Find where the given text appears and provide that cell's center as [x, y] coordinate. 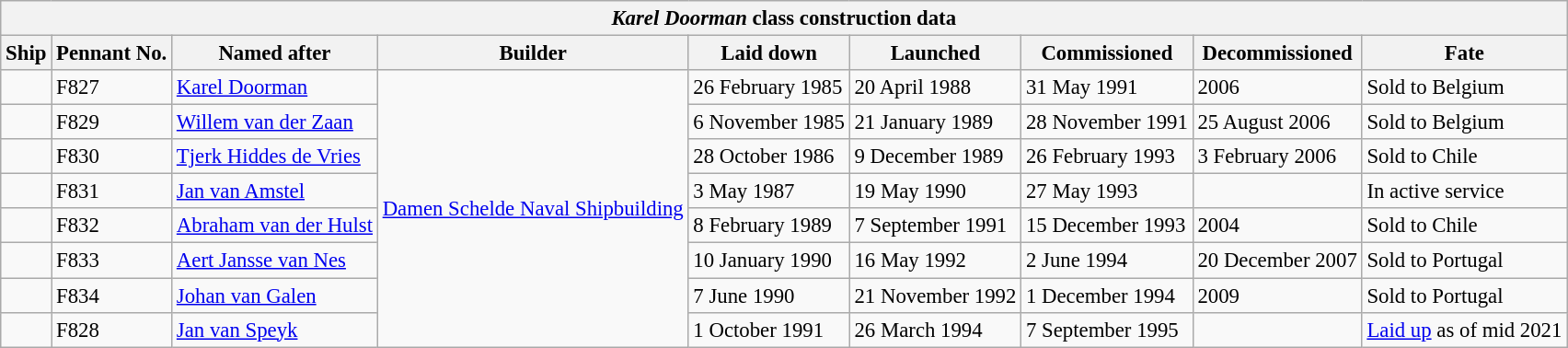
Fate [1465, 53]
Named after [275, 53]
Tjerk Hiddes de Vries [275, 157]
21 January 1989 [935, 122]
3 May 1987 [769, 191]
31 May 1991 [1107, 87]
Karel Doorman class construction data [784, 18]
Jan van Speyk [275, 330]
2004 [1277, 226]
Pennant No. [112, 53]
3 February 2006 [1277, 157]
19 May 1990 [935, 191]
Decommissioned [1277, 53]
10 January 1990 [769, 261]
2006 [1277, 87]
Karel Doorman [275, 87]
Builder [533, 53]
2 June 1994 [1107, 261]
28 November 1991 [1107, 122]
20 April 1988 [935, 87]
In active service [1465, 191]
F834 [112, 296]
8 February 1989 [769, 226]
Launched [935, 53]
26 March 1994 [935, 330]
20 December 2007 [1277, 261]
F833 [112, 261]
25 August 2006 [1277, 122]
Jan van Amstel [275, 191]
Willem van der Zaan [275, 122]
28 October 1986 [769, 157]
Johan van Galen [275, 296]
Aert Jansse van Nes [275, 261]
2009 [1277, 296]
F827 [112, 87]
Damen Schelde Naval Shipbuilding [533, 208]
Laid down [769, 53]
Abraham van der Hulst [275, 226]
Commissioned [1107, 53]
7 September 1991 [935, 226]
7 June 1990 [769, 296]
7 September 1995 [1107, 330]
1 December 1994 [1107, 296]
Ship [26, 53]
F832 [112, 226]
1 October 1991 [769, 330]
21 November 1992 [935, 296]
F828 [112, 330]
27 May 1993 [1107, 191]
6 November 1985 [769, 122]
F830 [112, 157]
F829 [112, 122]
26 February 1985 [769, 87]
16 May 1992 [935, 261]
Laid up as of mid 2021 [1465, 330]
9 December 1989 [935, 157]
15 December 1993 [1107, 226]
F831 [112, 191]
26 February 1993 [1107, 157]
